Identify which cell holds the provided text, then report its [X, Y] central coordinate. 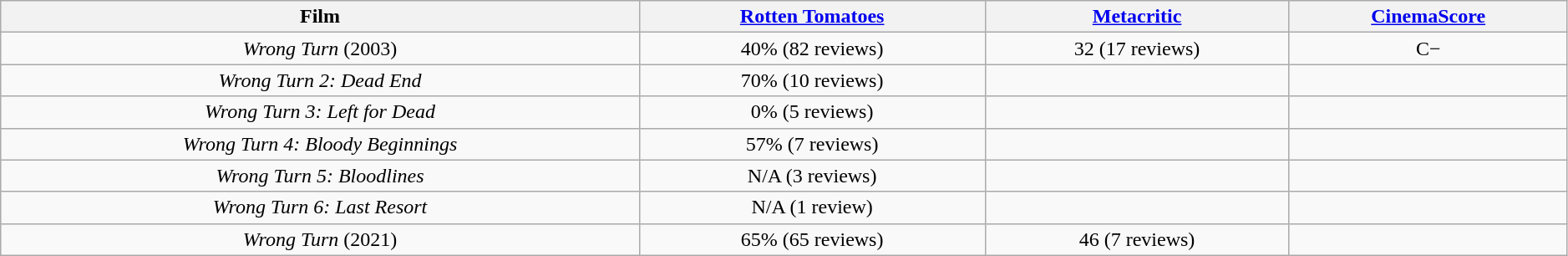
Wrong Turn (2003) [321, 49]
Rotten Tomatoes [812, 17]
Wrong Turn 5: Bloodlines [321, 176]
70% (10 reviews) [812, 80]
Wrong Turn 3: Left for Dead [321, 112]
N/A (3 reviews) [812, 176]
40% (82 reviews) [812, 49]
N/A (1 review) [812, 207]
Wrong Turn 4: Bloody Beginnings [321, 144]
46 (7 reviews) [1137, 239]
0% (5 reviews) [812, 112]
Wrong Turn (2021) [321, 239]
Metacritic [1137, 17]
65% (65 reviews) [812, 239]
57% (7 reviews) [812, 144]
Wrong Turn 2: Dead End [321, 80]
CinemaScore [1428, 17]
C− [1428, 49]
Wrong Turn 6: Last Resort [321, 207]
32 (17 reviews) [1137, 49]
Film [321, 17]
